Output the [x, y] coordinate of the center of the cell containing the given text.  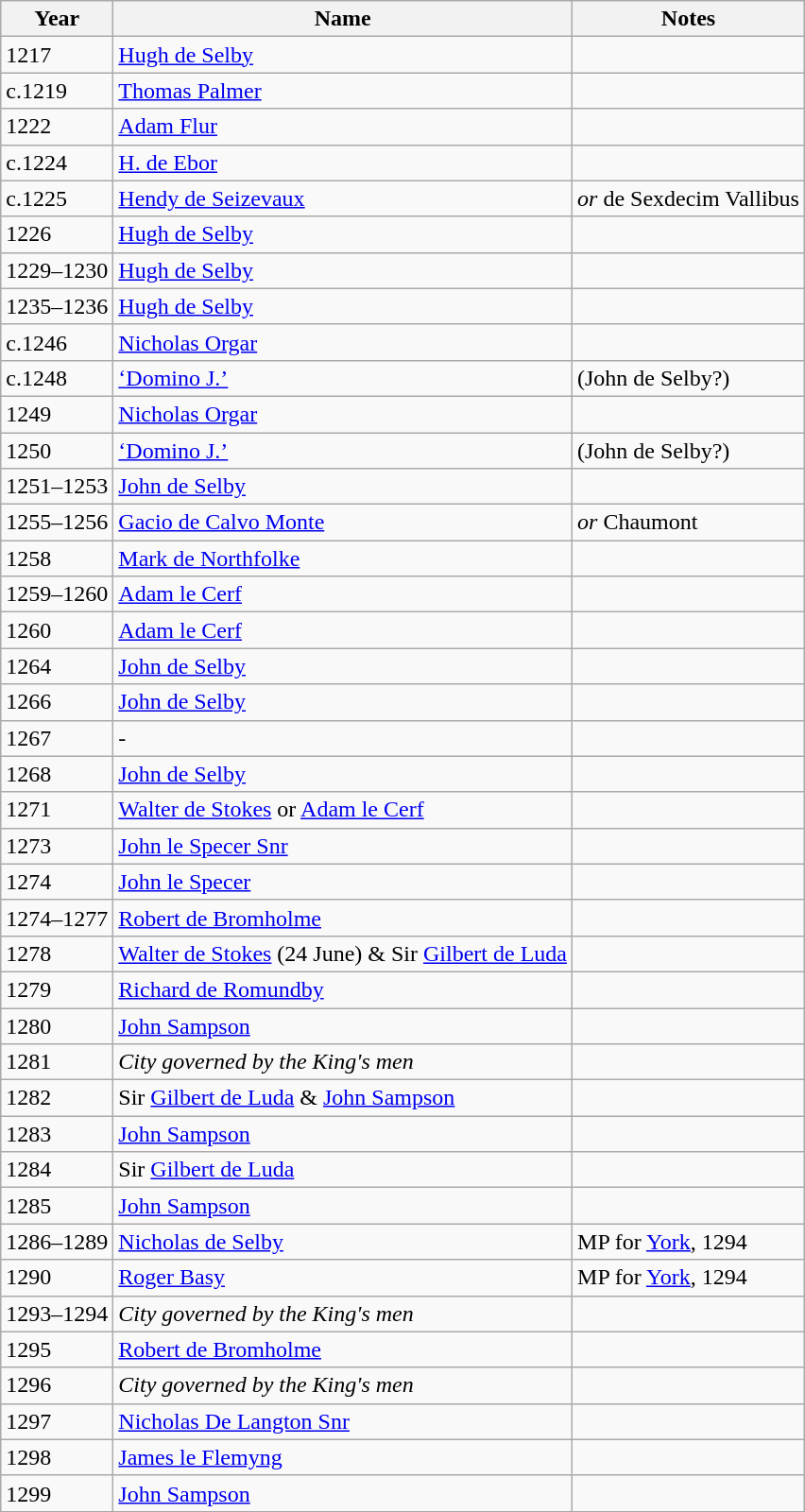
1296 [57, 1385]
Gacio de Calvo Monte [343, 523]
c.1224 [57, 163]
1285 [57, 1206]
1255–1256 [57, 523]
Name [343, 19]
1295 [57, 1349]
Roger Basy [343, 1278]
1222 [57, 127]
Notes [689, 19]
c.1246 [57, 342]
1298 [57, 1457]
Walter de Stokes or Adam le Cerf [343, 810]
Sir Gilbert de Luda & John Sampson [343, 1098]
1281 [57, 1062]
1274 [57, 882]
1299 [57, 1493]
1229–1230 [57, 270]
1279 [57, 989]
Nicholas De Langton Snr [343, 1421]
Adam Flur [343, 127]
1259–1260 [57, 594]
1258 [57, 558]
Walter de Stokes (24 June) & Sir Gilbert de Luda [343, 954]
James le Flemyng [343, 1457]
1273 [57, 846]
1284 [57, 1170]
or de Sexdecim Vallibus [689, 198]
Year [57, 19]
1282 [57, 1098]
1235–1236 [57, 306]
1271 [57, 810]
1268 [57, 774]
1226 [57, 234]
c.1248 [57, 378]
1286–1289 [57, 1242]
1217 [57, 55]
Richard de Romundby [343, 989]
1250 [57, 451]
1274–1277 [57, 918]
Mark de Northfolke [343, 558]
1267 [57, 738]
1251–1253 [57, 487]
c.1225 [57, 198]
1278 [57, 954]
1283 [57, 1134]
1290 [57, 1278]
John le Specer Snr [343, 846]
Sir Gilbert de Luda [343, 1170]
1297 [57, 1421]
c.1219 [57, 91]
1264 [57, 666]
Nicholas de Selby [343, 1242]
- [343, 738]
John le Specer [343, 882]
H. de Ebor [343, 163]
Thomas Palmer [343, 91]
1249 [57, 414]
1280 [57, 1025]
Hendy de Seizevaux [343, 198]
or Chaumont [689, 523]
1260 [57, 630]
1266 [57, 702]
1293–1294 [57, 1314]
